Pinpoint the cell where the given text exists, returning its [X, Y] midpoint coordinate. 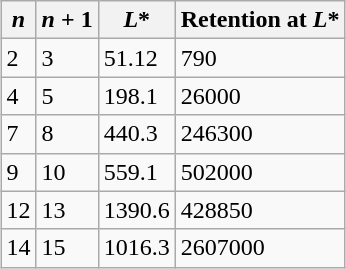
3 [67, 58]
1390.6 [136, 210]
15 [67, 248]
2 [18, 58]
246300 [260, 134]
559.1 [136, 172]
L* [136, 20]
8 [67, 134]
13 [67, 210]
12 [18, 210]
428850 [260, 210]
10 [67, 172]
9 [18, 172]
Retention at L* [260, 20]
502000 [260, 172]
7 [18, 134]
n + 1 [67, 20]
51.12 [136, 58]
4 [18, 96]
790 [260, 58]
14 [18, 248]
1016.3 [136, 248]
2607000 [260, 248]
440.3 [136, 134]
n [18, 20]
5 [67, 96]
26000 [260, 96]
198.1 [136, 96]
